Return [X, Y] of the center of cell containing provided text 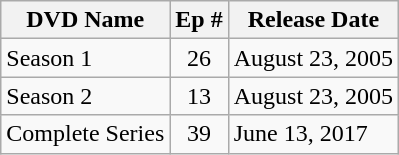
13 [199, 96]
Season 2 [86, 96]
26 [199, 58]
Ep # [199, 20]
DVD Name [86, 20]
39 [199, 134]
Season 1 [86, 58]
June 13, 2017 [313, 134]
Release Date [313, 20]
Complete Series [86, 134]
